Provide the [X, Y] coordinate of the cell's center where the given text is located.  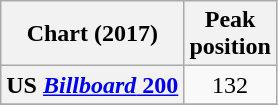
132 [230, 85]
Chart (2017) [92, 34]
Peak position [230, 34]
US Billboard 200 [92, 85]
